Scan for the cell matching the given text and deliver its [X, Y] coordinate at center. 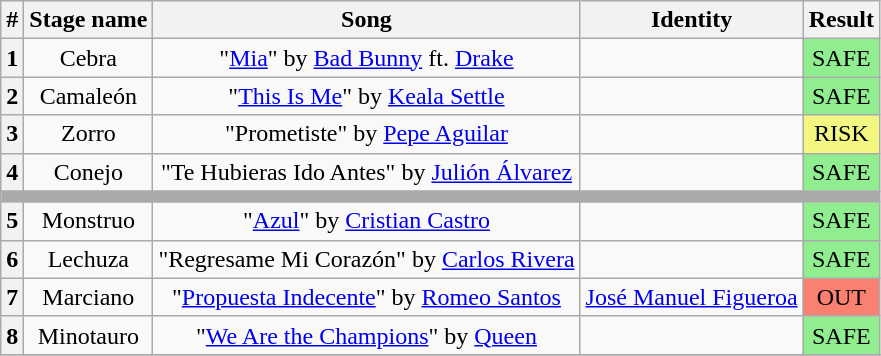
Result [841, 20]
# [12, 20]
"Regresame Mi Corazón" by Carlos Rivera [366, 259]
4 [12, 172]
5 [12, 221]
"This Is Me" by Keala Settle [366, 96]
"We Are the Champions" by Queen [366, 335]
Stage name [88, 20]
6 [12, 259]
Cebra [88, 58]
Conejo [88, 172]
2 [12, 96]
"Prometiste" by Pepe Aguilar [366, 134]
Minotauro [88, 335]
Lechuza [88, 259]
7 [12, 297]
"Azul" by Cristian Castro [366, 221]
José Manuel Figueroa [692, 297]
RISK [841, 134]
"Mia" by Bad Bunny ft. Drake [366, 58]
Song [366, 20]
OUT [841, 297]
"Propuesta Indecente" by Romeo Santos [366, 297]
3 [12, 134]
8 [12, 335]
Zorro [88, 134]
Camaleón [88, 96]
Identity [692, 20]
Marciano [88, 297]
"Te Hubieras Ido Antes" by Julión Álvarez [366, 172]
Monstruo [88, 221]
1 [12, 58]
